Return [x, y] of the center of cell containing provided text 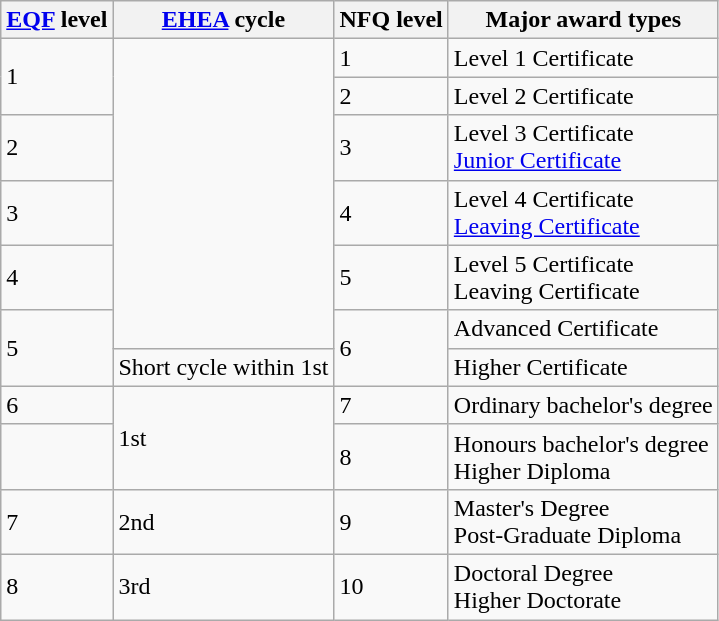
Level 3 CertificateJunior Certificate [583, 148]
10 [391, 586]
9 [391, 522]
Advanced Certificate [583, 329]
Master's DegreePost-Graduate Diploma [583, 522]
Doctoral DegreeHigher Doctorate [583, 586]
NFQ level [391, 20]
Level 5 CertificateLeaving Certificate [583, 278]
EQF level [57, 20]
1st [224, 438]
Level 4 CertificateLeaving Certificate [583, 212]
3rd [224, 586]
Major award types [583, 20]
Honours bachelor's degreeHigher Diploma [583, 456]
Higher Certificate [583, 367]
2nd [224, 522]
EHEA cycle [224, 20]
Level 1 Certificate [583, 58]
Level 2 Certificate [583, 96]
Ordinary bachelor's degree [583, 405]
Short cycle within 1st [224, 367]
